Provide the [X, Y] coordinate of the cell's center where the given text is located.  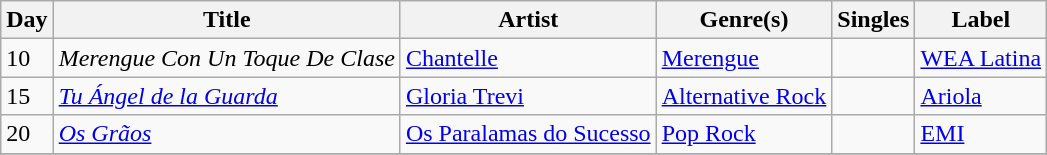
Merengue [744, 58]
10 [27, 58]
Pop Rock [744, 134]
20 [27, 134]
Chantelle [528, 58]
Alternative Rock [744, 96]
Singles [874, 20]
Os Paralamas do Sucesso [528, 134]
Os Grãos [226, 134]
15 [27, 96]
Merengue Con Un Toque De Clase [226, 58]
Gloria Trevi [528, 96]
Title [226, 20]
Day [27, 20]
EMI [981, 134]
Genre(s) [744, 20]
Ariola [981, 96]
Tu Ángel de la Guarda [226, 96]
WEA Latina [981, 58]
Artist [528, 20]
Label [981, 20]
